Locate the cell with the specified text and output its [x, y] center coordinate. 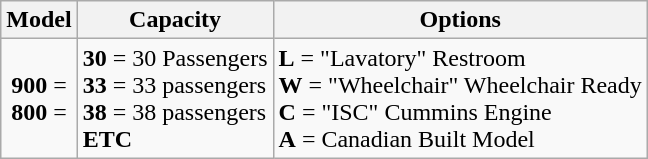
900 = 800 = [39, 98]
Model [39, 20]
L = "Lavatory" RestroomW = "Wheelchair" Wheelchair ReadyC = "ISC" Cummins EngineA = Canadian Built Model [460, 98]
Capacity [175, 20]
30 = 30 Passengers33 = 33 passengers38 = 38 passengersETC [175, 98]
Options [460, 20]
